For the text-containing cell, return its midpoint in [X, Y] coordinate format. 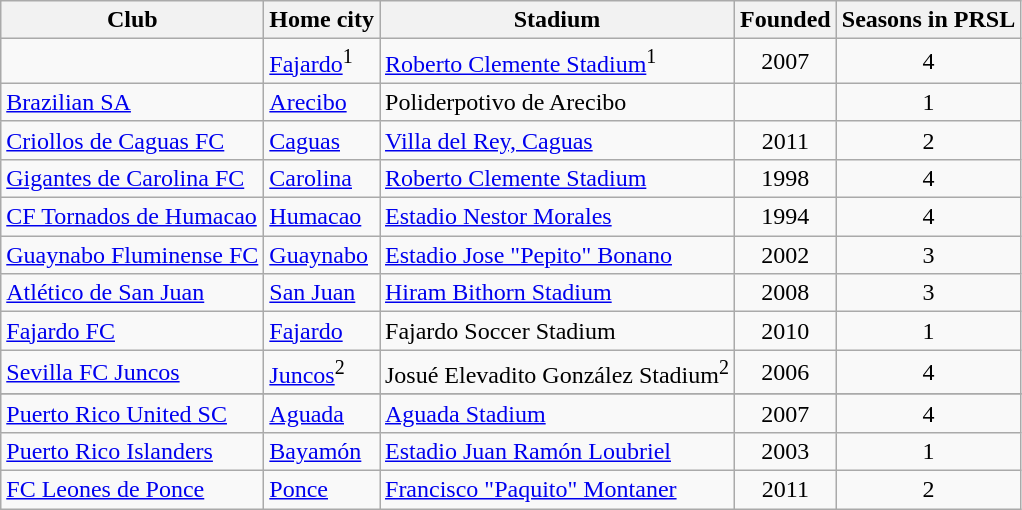
Puerto Rico United SC [132, 413]
Fajardo FC [132, 331]
Estadio Jose "Pepito" Bonano [558, 255]
FC Leones de Ponce [132, 489]
Josué Elevadito González Stadium2 [558, 372]
Humacao [322, 217]
Carolina [322, 178]
Estadio Juan Ramón Loubriel [558, 451]
Guaynabo [322, 255]
Sevilla FC Juncos [132, 372]
2006 [785, 372]
1994 [785, 217]
2002 [785, 255]
Fajardo1 [322, 62]
Villa del Rey, Caguas [558, 140]
2008 [785, 293]
Club [132, 20]
1998 [785, 178]
Fajardo Soccer Stadium [558, 331]
Juncos2 [322, 372]
CF Tornados de Humacao [132, 217]
Bayamón [322, 451]
Guaynabo Fluminense FC [132, 255]
Aguada [322, 413]
Seasons in PRSL [928, 20]
Roberto Clemente Stadium [558, 178]
Fajardo [322, 331]
Roberto Clemente Stadium1 [558, 62]
2003 [785, 451]
Home city [322, 20]
Francisco "Paquito" Montaner [558, 489]
Estadio Nestor Morales [558, 217]
Gigantes de Carolina FC [132, 178]
Aguada Stadium [558, 413]
Founded [785, 20]
Criollos de Caguas FC [132, 140]
Atlético de San Juan [132, 293]
Ponce [322, 489]
Poliderpotivo de Arecibo [558, 102]
2010 [785, 331]
Arecibo [322, 102]
Caguas [322, 140]
Brazilian SA [132, 102]
San Juan [322, 293]
Hiram Bithorn Stadium [558, 293]
Stadium [558, 20]
Puerto Rico Islanders [132, 451]
